Identify which cell holds the provided text, then report its (X, Y) central coordinate. 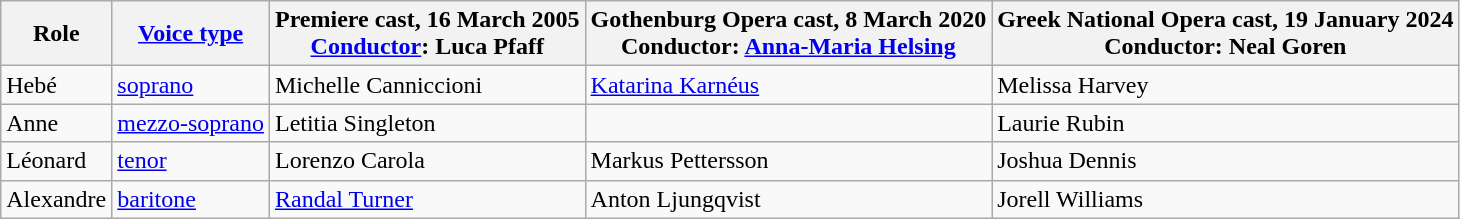
Role (56, 34)
mezzo-soprano (191, 123)
Anne (56, 123)
Letitia Singleton (427, 123)
Voice type (191, 34)
Laurie Rubin (1226, 123)
Greek National Opera cast, 19 January 2024Conductor: Neal Goren (1226, 34)
Katarina Karnéus (788, 85)
Randal Turner (427, 199)
Lorenzo Carola (427, 161)
Anton Ljungqvist (788, 199)
Jorell Williams (1226, 199)
baritone (191, 199)
Alexandre (56, 199)
Premiere cast, 16 March 2005Conductor: Luca Pfaff (427, 34)
Michelle Canniccioni (427, 85)
Markus Pettersson (788, 161)
Gothenburg Opera cast, 8 March 2020Conductor: Anna-Maria Helsing (788, 34)
Joshua Dennis (1226, 161)
Melissa Harvey (1226, 85)
Léonard (56, 161)
soprano (191, 85)
Hebé (56, 85)
tenor (191, 161)
